Return the (x, y) coordinate for the center point of the cell that contains the specified text.  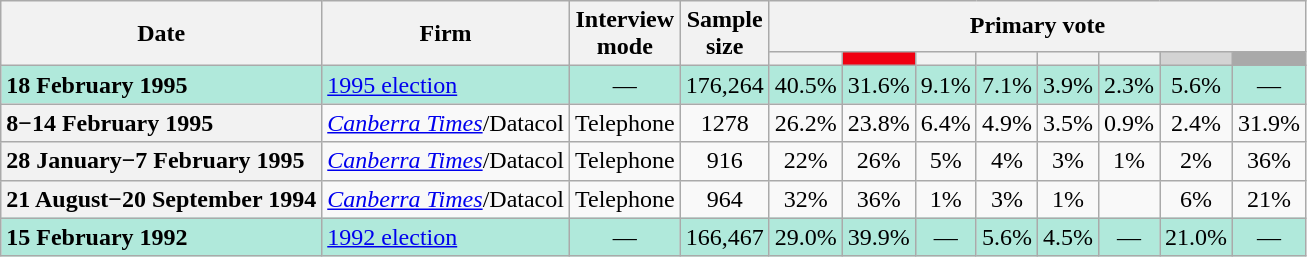
31.6% (878, 85)
23.8% (878, 123)
4% (1006, 161)
6% (1196, 199)
2% (1196, 161)
31.9% (1270, 123)
176,264 (724, 85)
1992 election (446, 237)
28 January−7 February 1995 (162, 161)
22% (806, 161)
40.5% (806, 85)
39.9% (878, 237)
1278 (724, 123)
5% (946, 161)
Date (162, 34)
26% (878, 161)
4.9% (1006, 123)
32% (806, 199)
6.4% (946, 123)
7.1% (1006, 85)
2.4% (1196, 123)
3.5% (1068, 123)
Samplesize (724, 34)
2.3% (1128, 85)
Primary vote (1037, 26)
26.2% (806, 123)
4.5% (1068, 237)
1995 election (446, 85)
0.9% (1128, 123)
8−14 February 1995 (162, 123)
9.1% (946, 85)
Firm (446, 34)
916 (724, 161)
21 August−20 September 1994 (162, 199)
964 (724, 199)
21% (1270, 199)
18 February 1995 (162, 85)
166,467 (724, 237)
Interviewmode (624, 34)
29.0% (806, 237)
3.9% (1068, 85)
21.0% (1196, 237)
15 February 1992 (162, 237)
